Output the (X, Y) coordinate of the center of the cell containing the given text.  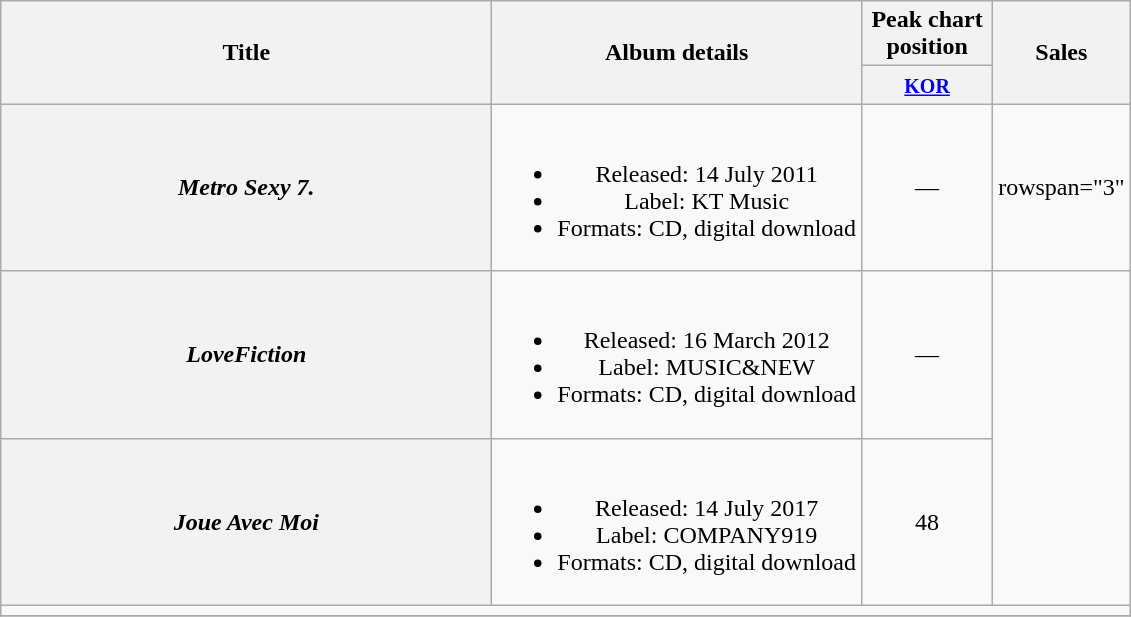
Album details (677, 52)
Peak chart position (928, 34)
Title (246, 52)
Joue Avec Moi (246, 522)
Released: 14 July 2011Label: KT MusicFormats: CD, digital download (677, 188)
rowspan="3" (1062, 188)
Metro Sexy 7. (246, 188)
Released: 16 March 2012Label: MUSIC&NEWFormats: CD, digital download (677, 354)
Sales (1062, 52)
48 (928, 522)
KOR (928, 85)
Released: 14 July 2017Label: COMPANY919Formats: CD, digital download (677, 522)
LoveFiction (246, 354)
